Output the (x, y) coordinate of the center of the cell containing the given text.  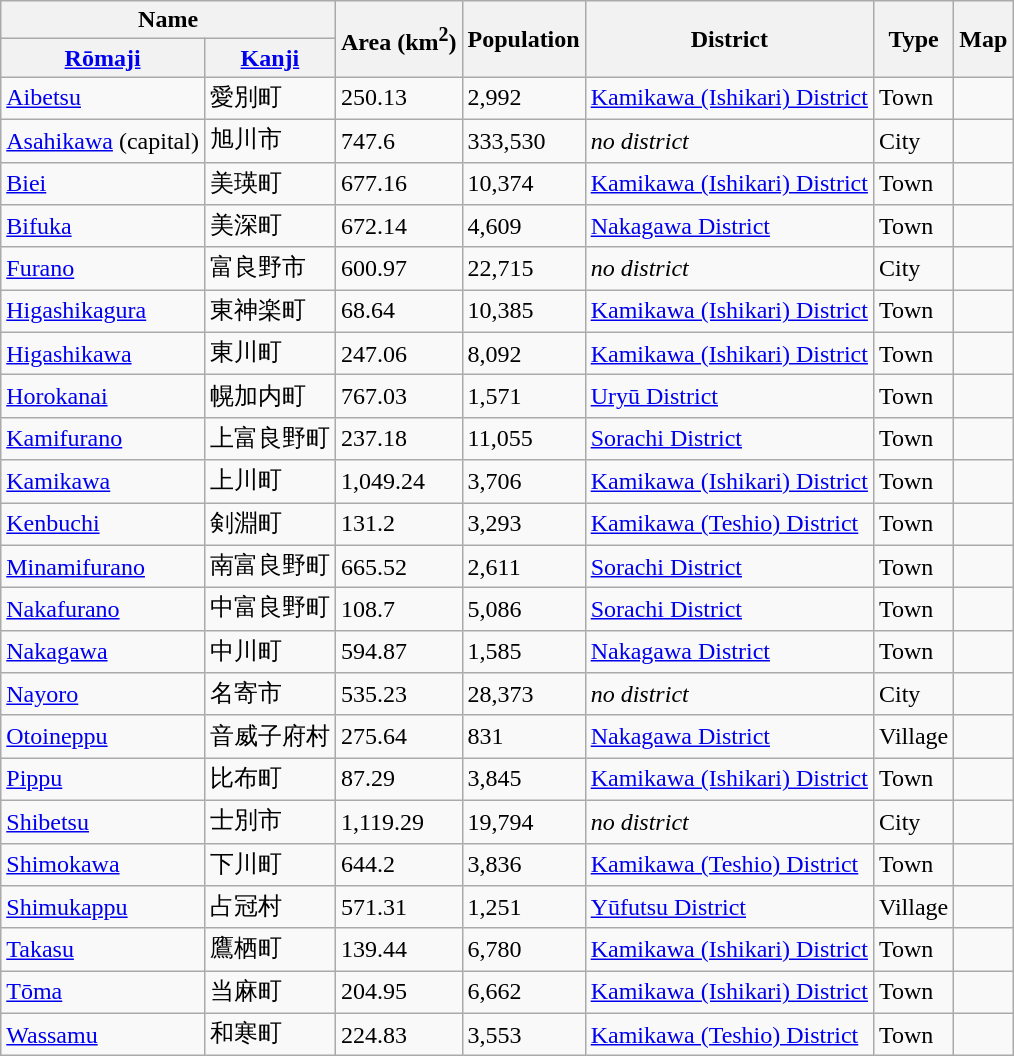
1,251 (524, 908)
Takasu (103, 950)
22,715 (524, 268)
68.64 (398, 312)
10,374 (524, 184)
Tōma (103, 992)
Higashikagura (103, 312)
677.16 (398, 184)
275.64 (398, 736)
Shimokawa (103, 864)
Yūfutsu District (729, 908)
Nakafurano (103, 610)
1,571 (524, 396)
Shimukappu (103, 908)
Biei (103, 184)
6,662 (524, 992)
3,845 (524, 780)
中川町 (270, 652)
比布町 (270, 780)
東神楽町 (270, 312)
Uryū District (729, 396)
Bifuka (103, 226)
3,706 (524, 482)
Asahikawa (capital) (103, 140)
Higashikawa (103, 354)
3,553 (524, 1034)
Pippu (103, 780)
Nakagawa (103, 652)
士別市 (270, 822)
富良野市 (270, 268)
美深町 (270, 226)
1,119.29 (398, 822)
音威子府村 (270, 736)
上川町 (270, 482)
Map (984, 39)
Kamifurano (103, 438)
139.44 (398, 950)
535.23 (398, 694)
672.14 (398, 226)
747.6 (398, 140)
4,609 (524, 226)
665.52 (398, 566)
333,530 (524, 140)
237.18 (398, 438)
名寄市 (270, 694)
Name (168, 20)
87.29 (398, 780)
250.13 (398, 98)
愛別町 (270, 98)
10,385 (524, 312)
Area (km2) (398, 39)
3,836 (524, 864)
1,049.24 (398, 482)
247.06 (398, 354)
Rōmaji (103, 58)
11,055 (524, 438)
東川町 (270, 354)
Kanji (270, 58)
南富良野町 (270, 566)
District (729, 39)
幌加内町 (270, 396)
600.97 (398, 268)
2,992 (524, 98)
Nayoro (103, 694)
Furano (103, 268)
和寒町 (270, 1034)
剣淵町 (270, 524)
108.7 (398, 610)
Otoineppu (103, 736)
571.31 (398, 908)
中富良野町 (270, 610)
1,585 (524, 652)
Wassamu (103, 1034)
美瑛町 (270, 184)
Type (913, 39)
131.2 (398, 524)
767.03 (398, 396)
644.2 (398, 864)
鷹栖町 (270, 950)
6,780 (524, 950)
594.87 (398, 652)
224.83 (398, 1034)
19,794 (524, 822)
Shibetsu (103, 822)
旭川市 (270, 140)
28,373 (524, 694)
2,611 (524, 566)
3,293 (524, 524)
Horokanai (103, 396)
当麻町 (270, 992)
831 (524, 736)
204.95 (398, 992)
占冠村 (270, 908)
Aibetsu (103, 98)
Minamifurano (103, 566)
下川町 (270, 864)
5,086 (524, 610)
8,092 (524, 354)
上富良野町 (270, 438)
Population (524, 39)
Kenbuchi (103, 524)
Kamikawa (103, 482)
